From the cell containing the given text, extract its center point as [x, y] coordinate. 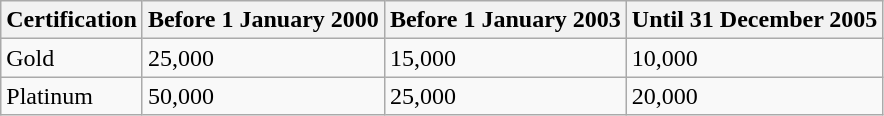
Gold [72, 58]
Certification [72, 20]
15,000 [505, 58]
20,000 [754, 96]
Until 31 December 2005 [754, 20]
50,000 [263, 96]
10,000 [754, 58]
Before 1 January 2003 [505, 20]
Before 1 January 2000 [263, 20]
Platinum [72, 96]
